Determine the [x, y] coordinate at the center of the cell enclosing the given text.  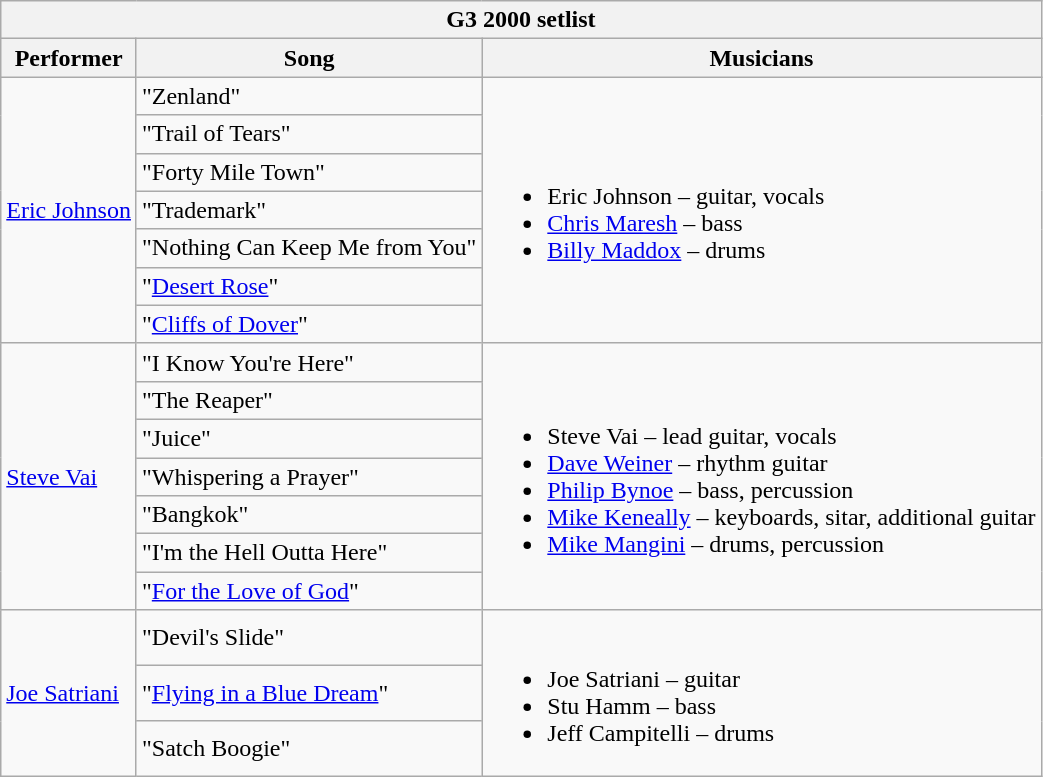
"I Know You're Here" [308, 362]
Musicians [762, 58]
"Forty Mile Town" [308, 172]
Eric Johnson – guitar, vocalsChris Maresh – bassBilly Maddox – drums [762, 210]
Performer [69, 58]
Eric Johnson [69, 210]
Joe Satriani [69, 694]
Joe Satriani – guitarStu Hamm – bassJeff Campitelli – drums [762, 694]
"Desert Rose" [308, 286]
Steve Vai [69, 476]
"For the Love of God" [308, 591]
"Trail of Tears" [308, 134]
"Zenland" [308, 96]
"Flying in a Blue Dream" [308, 693]
"Devil's Slide" [308, 638]
G3 2000 setlist [521, 20]
"The Reaper" [308, 400]
"Trademark" [308, 210]
Song [308, 58]
"Cliffs of Dover" [308, 324]
"Nothing Can Keep Me from You" [308, 248]
"Bangkok" [308, 515]
"I'm the Hell Outta Here" [308, 553]
"Juice" [308, 438]
"Satch Boogie" [308, 749]
"Whispering a Prayer" [308, 477]
